Capture the cell that displays the provided text and extract its (X, Y) central coordinate. 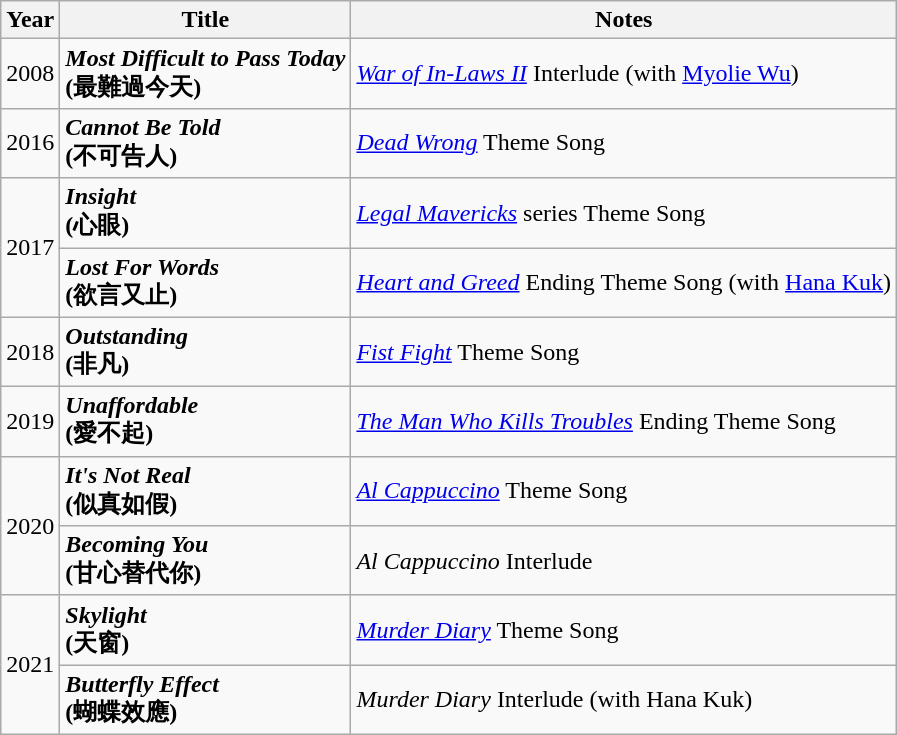
2019 (30, 422)
Title (206, 20)
Al Cappuccino Theme Song (624, 491)
2021 (30, 664)
Legal Mavericks series Theme Song (624, 213)
Al Cappuccino Interlude (624, 561)
Butterfly Effect(蝴蝶效應) (206, 700)
War of In-Laws II Interlude (with Myolie Wu) (624, 74)
2020 (30, 526)
Lost For Words(欲言又止) (206, 283)
Notes (624, 20)
2016 (30, 143)
Cannot Be Told(不可告人) (206, 143)
The Man Who Kills Troubles Ending Theme Song (624, 422)
Insight(心眼) (206, 213)
2017 (30, 248)
Skylight(天窗) (206, 630)
Heart and Greed Ending Theme Song (with Hana Kuk) (624, 283)
Fist Fight Theme Song (624, 352)
2008 (30, 74)
Murder Diary Theme Song (624, 630)
Year (30, 20)
Murder Diary Interlude (with Hana Kuk) (624, 700)
Unaffordable(愛不起) (206, 422)
Most Difficult to Pass Today(最難過今天) (206, 74)
Becoming You(甘心替代你) (206, 561)
Outstanding(非凡) (206, 352)
It's Not Real(似真如假) (206, 491)
2018 (30, 352)
Dead Wrong Theme Song (624, 143)
